Scan for the cell matching the given text and deliver its (X, Y) coordinate at center. 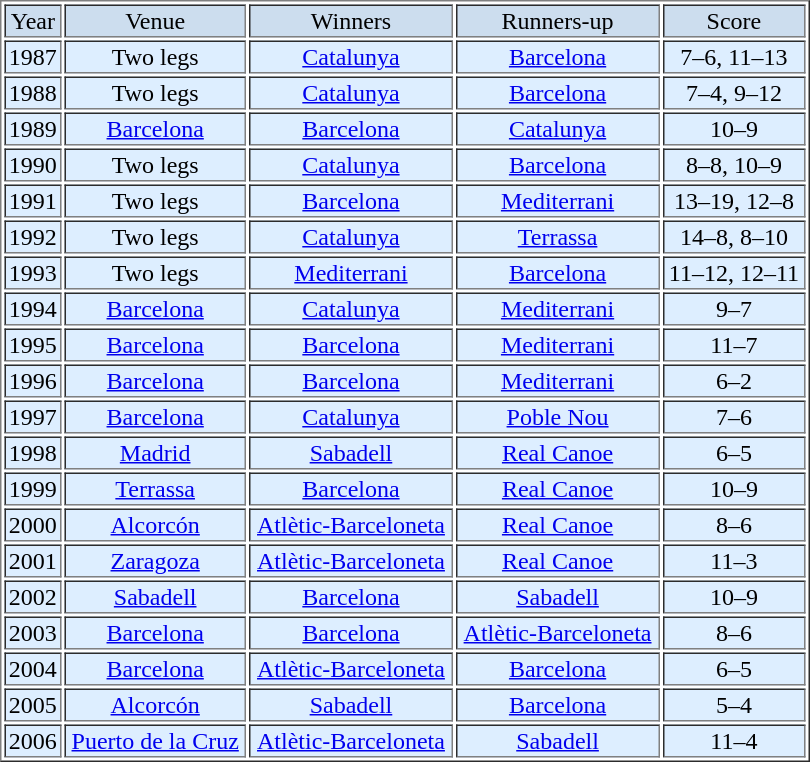
11–7 (734, 344)
1991 (32, 200)
Puerto de la Cruz (155, 740)
5–4 (734, 704)
Poble Nou (558, 416)
14–8, 8–10 (734, 236)
11–3 (734, 560)
Winners (351, 20)
1997 (32, 416)
1995 (32, 344)
1998 (32, 452)
2003 (32, 632)
7–6 (734, 416)
2001 (32, 560)
1996 (32, 380)
1993 (32, 272)
9–7 (734, 308)
1989 (32, 128)
7–6, 11–13 (734, 56)
1987 (32, 56)
11–4 (734, 740)
13–19, 12–8 (734, 200)
2005 (32, 704)
6–2 (734, 380)
2004 (32, 668)
2006 (32, 740)
2002 (32, 596)
Year (32, 20)
Venue (155, 20)
11–12, 12–11 (734, 272)
Zaragoza (155, 560)
Runners-up (558, 20)
2000 (32, 524)
1988 (32, 92)
8–8, 10–9 (734, 164)
1994 (32, 308)
1992 (32, 236)
Score (734, 20)
1999 (32, 488)
7–4, 9–12 (734, 92)
1990 (32, 164)
Madrid (155, 452)
